Determine the (x, y) coordinate at the center of the cell enclosing the given text.  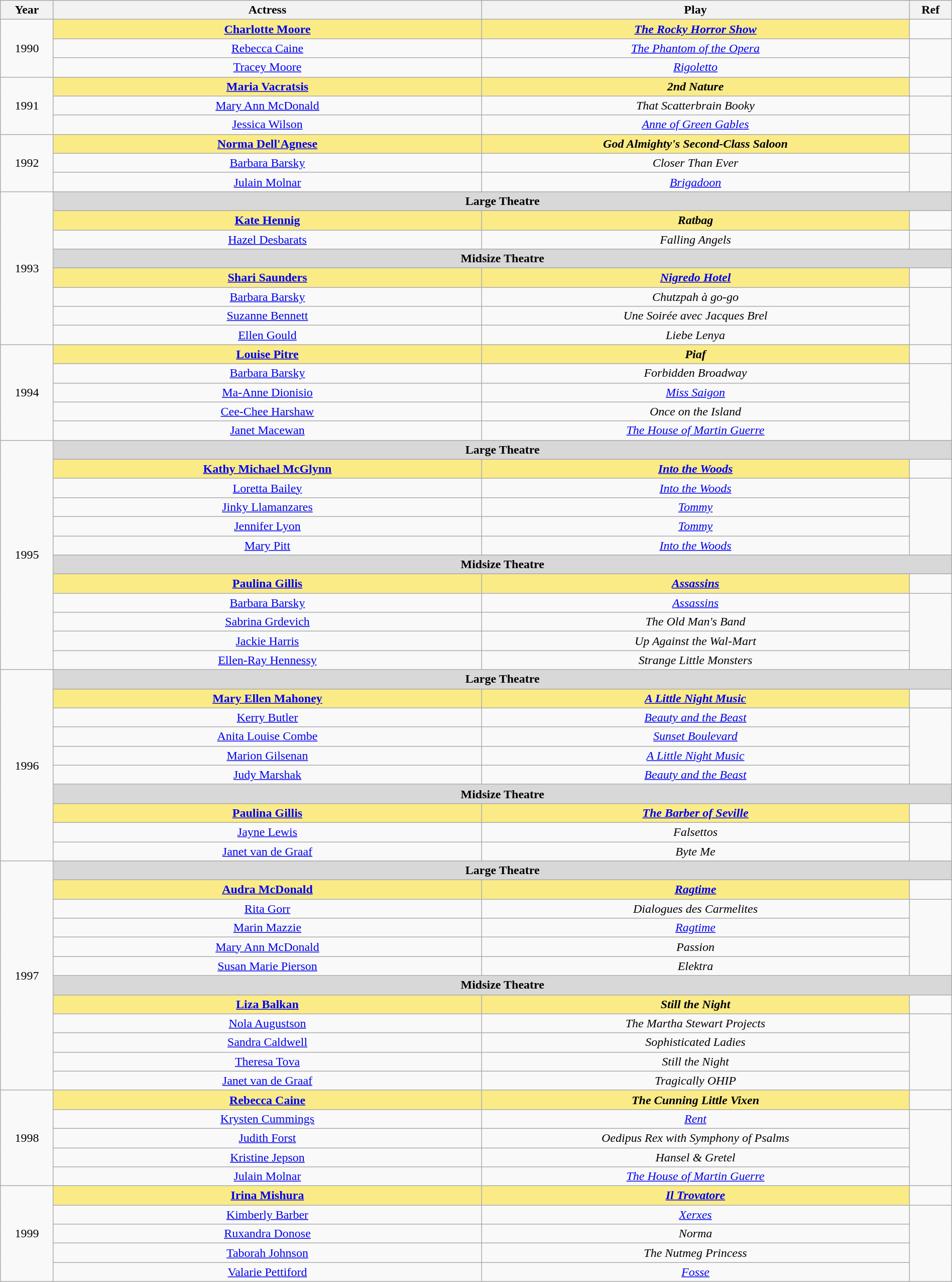
Ellen Gould (267, 335)
Mary Ellen Mahoney (267, 698)
Hansel & Gretel (696, 1157)
The Cunning Little Vixen (696, 1100)
1999 (27, 1234)
Theresa Tova (267, 1061)
The Barber of Seville (696, 813)
Ref (930, 10)
Judith Forst (267, 1138)
Jennifer Lyon (267, 526)
Tracey Moore (267, 67)
Rigoletto (696, 67)
Taborah Johnson (267, 1253)
Audra McDonald (267, 890)
1992 (27, 163)
Jayne Lewis (267, 832)
1994 (27, 392)
Hazel Desbarats (267, 240)
Once on the Island (696, 411)
Sunset Boulevard (696, 736)
Kimberly Barber (267, 1215)
The Martha Stewart Projects (696, 1023)
Play (696, 10)
God Almighty's Second-Class Saloon (696, 144)
The Old Man's Band (696, 622)
Charlotte Moore (267, 29)
Jinky Llamanzares (267, 507)
Shari Saunders (267, 278)
2nd Nature (696, 86)
Ellen-Ray Hennessy (267, 660)
The Phantom of the Opera (696, 48)
Anne of Green Gables (696, 125)
Kristine Jepson (267, 1157)
Closer Than Ever (696, 163)
Norma Dell'Agnese (267, 144)
Rent (696, 1119)
Actress (267, 10)
1991 (27, 105)
Oedipus Rex with Symphony of Psalms (696, 1138)
Anita Louise Combe (267, 736)
Up Against the Wal-Mart (696, 641)
Sabrina Grdevich (267, 622)
Jessica Wilson (267, 125)
Sandra Caldwell (267, 1042)
Susan Marie Pierson (267, 966)
Kathy Michael McGlynn (267, 469)
Piaf (696, 354)
Miss Saigon (696, 392)
Sophisticated Ladies (696, 1042)
Valarie Pettiford (267, 1272)
1995 (27, 555)
Marin Mazzie (267, 928)
Mary Pitt (267, 545)
Ma-Anne Dionisio (267, 392)
1997 (27, 976)
Janet Macewan (267, 431)
Fosse (696, 1272)
Year (27, 10)
Kate Hennig (267, 220)
Jackie Harris (267, 641)
Judy Marshak (267, 775)
Liebe Lenya (696, 335)
Dialogues des Carmelites (696, 909)
Ruxandra Donose (267, 1234)
Nola Augustson (267, 1023)
1996 (27, 766)
Falsettos (696, 832)
1998 (27, 1138)
That Scatterbrain Booky (696, 105)
Loretta Bailey (267, 488)
The Rocky Horror Show (696, 29)
Marion Gilsenan (267, 756)
Elektra (696, 966)
Forbidden Broadway (696, 373)
Xerxes (696, 1215)
Cee-Chee Harshaw (267, 411)
Falling Angels (696, 240)
Tragically OHIP (696, 1081)
Strange Little Monsters (696, 660)
The Nutmeg Princess (696, 1253)
Il Trovatore (696, 1196)
Passion (696, 947)
Une Soirée avec Jacques Brel (696, 316)
Norma (696, 1234)
Louise Pitre (267, 354)
1993 (27, 268)
Byte Me (696, 851)
Kerry Butler (267, 717)
Maria Vacratsis (267, 86)
1990 (27, 48)
Krysten Cummings (267, 1119)
Rita Gorr (267, 909)
Irina Mishura (267, 1196)
Nigredo Hotel (696, 278)
Liza Balkan (267, 1004)
Ratbag (696, 220)
Chutzpah à go-go (696, 297)
Suzanne Bennett (267, 316)
Brigadoon (696, 182)
